For the text-containing cell, return its midpoint in (X, Y) coordinate format. 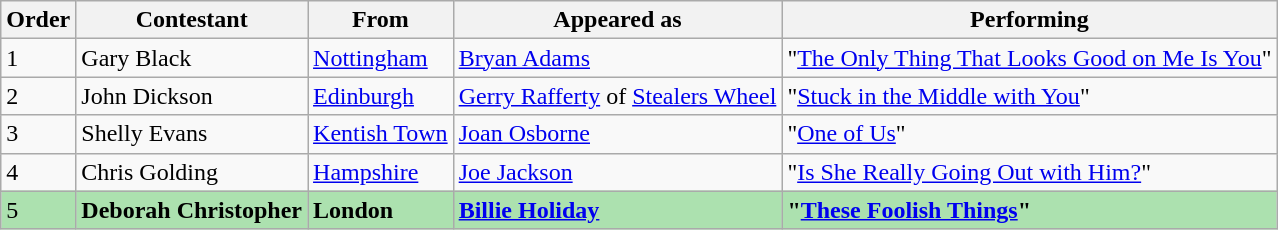
Hampshire (381, 172)
2 (38, 96)
5 (38, 210)
4 (38, 172)
Joan Osborne (618, 134)
Appeared as (618, 20)
Kentish Town (381, 134)
From (381, 20)
Performing (1030, 20)
Contestant (192, 20)
Bryan Adams (618, 58)
Gary Black (192, 58)
London (381, 210)
"These Foolish Things" (1030, 210)
Edinburgh (381, 96)
Deborah Christopher (192, 210)
Billie Holiday (618, 210)
1 (38, 58)
John Dickson (192, 96)
Order (38, 20)
Nottingham (381, 58)
Gerry Rafferty of Stealers Wheel (618, 96)
3 (38, 134)
"Is She Really Going Out with Him?" (1030, 172)
"One of Us" (1030, 134)
Joe Jackson (618, 172)
"Stuck in the Middle with You" (1030, 96)
Chris Golding (192, 172)
Shelly Evans (192, 134)
"The Only Thing That Looks Good on Me Is You" (1030, 58)
